Determine the [x, y] coordinate at the center of the cell enclosing the given text.  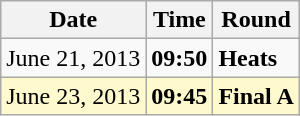
Final A [256, 96]
09:50 [180, 58]
June 21, 2013 [74, 58]
Time [180, 20]
Date [74, 20]
June 23, 2013 [74, 96]
09:45 [180, 96]
Round [256, 20]
Heats [256, 58]
